Detect which cell encompasses the target text, then output its [x, y] center coordinate. 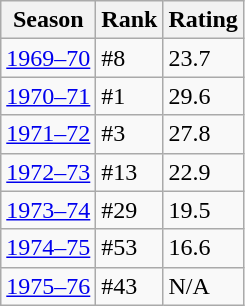
1970–71 [48, 96]
27.8 [203, 134]
Rating [203, 20]
#3 [130, 134]
#43 [130, 286]
1975–76 [48, 286]
1971–72 [48, 134]
Season [48, 20]
1974–75 [48, 248]
16.6 [203, 248]
22.9 [203, 172]
#13 [130, 172]
19.5 [203, 210]
#8 [130, 58]
Rank [130, 20]
1969–70 [48, 58]
23.7 [203, 58]
1973–74 [48, 210]
1972–73 [48, 172]
N/A [203, 286]
#53 [130, 248]
29.6 [203, 96]
#1 [130, 96]
#29 [130, 210]
